Extract the [X, Y] coordinate from the center of the cell holding the provided text.  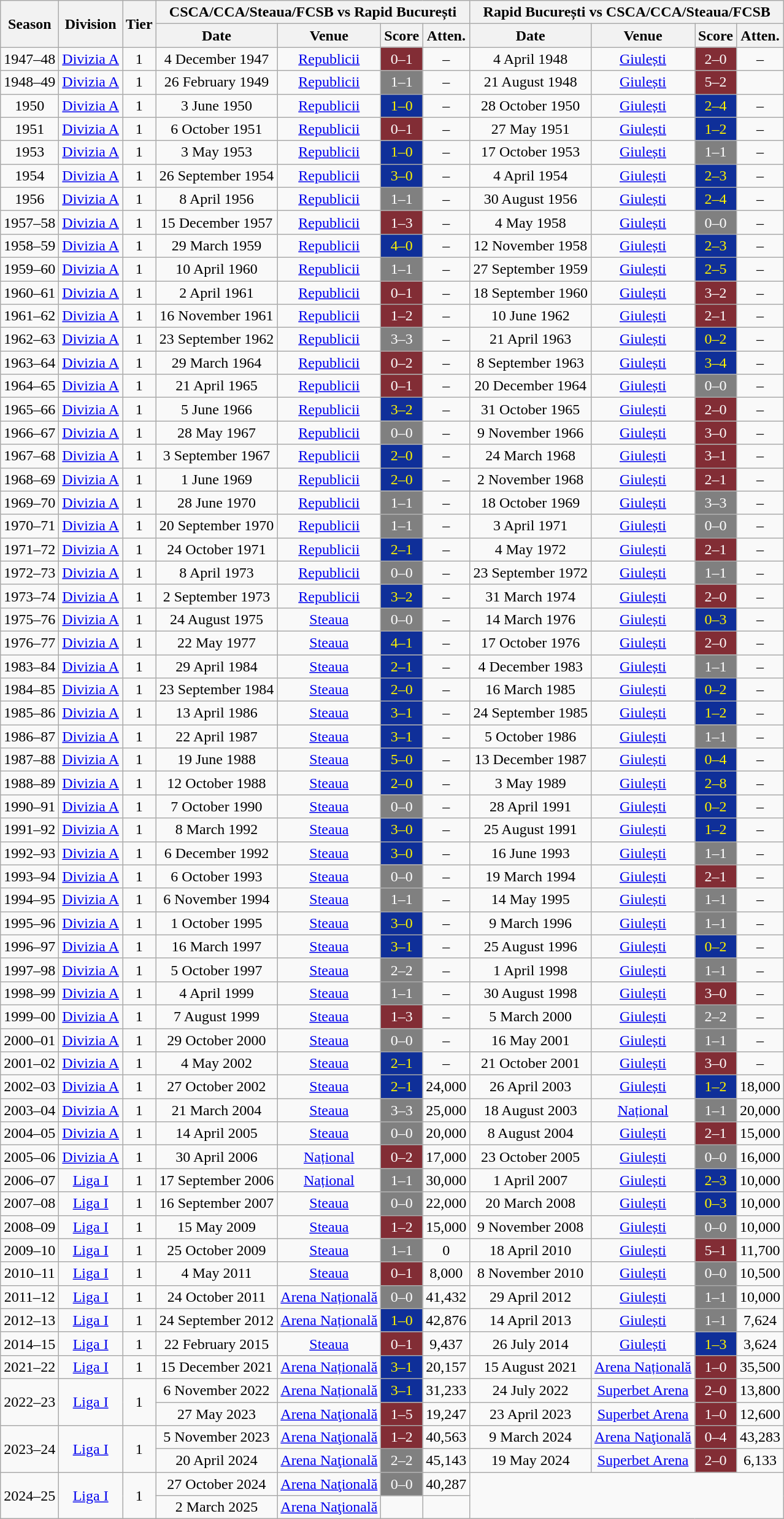
1947–48 [29, 59]
15 August 2021 [531, 1367]
17 October 1976 [531, 643]
8 November 2010 [531, 1274]
12 November 1958 [531, 245]
30 August 1998 [531, 993]
16 June 1993 [531, 853]
1968–69 [29, 479]
2012–13 [29, 1320]
15 December 1957 [217, 222]
1956 [29, 199]
4 April 1999 [217, 993]
16 March 1997 [217, 946]
22 April 1987 [217, 736]
1984–85 [29, 690]
13 April 1986 [217, 713]
7 October 1990 [217, 806]
2011–12 [29, 1297]
20 December 1964 [531, 386]
18 September 1960 [531, 293]
2007–08 [29, 1204]
2024–25 [29, 1496]
1996–97 [29, 946]
16 May 2001 [531, 1040]
16 September 2007 [217, 1204]
19 March 1994 [531, 876]
4 December 1947 [217, 59]
26 February 1949 [217, 82]
1973–74 [29, 596]
2023–24 [29, 1449]
27 September 1959 [531, 269]
4 May 1958 [531, 222]
16,000 [759, 1157]
1962–63 [29, 339]
14 March 1976 [531, 619]
8 March 1992 [217, 830]
42,876 [447, 1320]
19 June 1988 [217, 760]
18 April 2010 [531, 1250]
4 May 2011 [217, 1274]
1948–49 [29, 82]
3 May 1953 [217, 152]
3 May 1989 [531, 783]
12 October 1988 [217, 783]
25,000 [447, 1110]
1966–67 [29, 433]
24 October 2011 [217, 1297]
43,283 [759, 1437]
1951 [29, 129]
2010–11 [29, 1274]
22 February 2015 [217, 1343]
24 August 1975 [217, 619]
2014–15 [29, 1343]
24 September 2012 [217, 1320]
9 March 1996 [531, 923]
5 October 1986 [531, 736]
2 November 1968 [531, 479]
2022–23 [29, 1402]
1988–89 [29, 783]
29 April 2012 [531, 1297]
1960–61 [29, 293]
1972–73 [29, 573]
4 May 1972 [531, 549]
1959–60 [29, 269]
9,437 [447, 1343]
45,143 [447, 1461]
9 November 1966 [531, 433]
27 May 2023 [217, 1413]
17 October 1953 [531, 152]
2006–07 [29, 1180]
27 October 2002 [217, 1087]
2 September 1973 [217, 596]
6 November 2022 [217, 1390]
16 November 1961 [217, 316]
30 August 1956 [531, 199]
19 May 2024 [531, 1461]
8 August 2004 [531, 1134]
2001–02 [29, 1064]
CSCA/CCA/Steaua/FCSB vs Rapid București [313, 12]
14 April 2005 [217, 1134]
7 August 1999 [217, 1016]
31 March 1974 [531, 596]
1 April 1998 [531, 970]
2 March 2025 [217, 1507]
1969–70 [29, 503]
1975–76 [29, 619]
Season [29, 24]
14 May 1995 [531, 900]
1–5 [402, 1413]
1970–71 [29, 526]
1950 [29, 106]
31,233 [447, 1390]
5 June 1966 [217, 409]
2009–10 [29, 1250]
2–5 [716, 269]
25 August 1991 [531, 830]
5 March 2000 [531, 1016]
4 December 1983 [531, 666]
28 October 1950 [531, 106]
3 June 1950 [217, 106]
13 December 1987 [531, 760]
28 April 1991 [531, 806]
1 April 2007 [531, 1180]
22 May 1977 [217, 643]
26 April 2003 [531, 1087]
41,432 [447, 1297]
1998–99 [29, 993]
1963–64 [29, 363]
27 October 2024 [217, 1484]
5 October 1997 [217, 970]
17,000 [447, 1157]
40,287 [447, 1484]
40,563 [447, 1437]
3 September 1967 [217, 456]
20 September 1970 [217, 526]
0 [447, 1250]
23 September 1984 [217, 690]
18,000 [759, 1087]
4 April 1948 [531, 59]
9 March 2024 [531, 1437]
26 July 2014 [531, 1343]
21 March 2004 [217, 1110]
21 August 1948 [531, 82]
1997–98 [29, 970]
24 September 1985 [531, 713]
1 October 1995 [217, 923]
15 May 2009 [217, 1227]
30,000 [447, 1180]
Division [91, 24]
8 April 1956 [217, 199]
4 April 1954 [531, 176]
18 August 2003 [531, 1110]
19,247 [447, 1413]
1987–88 [29, 760]
6 October 1993 [217, 876]
20,157 [447, 1367]
2008–09 [29, 1227]
21 April 1963 [531, 339]
1991–92 [29, 830]
5–1 [716, 1250]
1983–84 [29, 666]
10 June 1962 [531, 316]
6 December 1992 [217, 853]
26 September 1954 [217, 176]
Rapid București vs CSCA/CCA/Steaua/FCSB [627, 12]
15 December 2021 [217, 1367]
1 June 1969 [217, 479]
27 May 1951 [531, 129]
23 September 1962 [217, 339]
1985–86 [29, 713]
17 September 2006 [217, 1180]
1971–72 [29, 549]
2003–04 [29, 1110]
30 April 2006 [217, 1157]
29 March 1964 [217, 363]
1999–00 [29, 1016]
10 April 1960 [217, 269]
1957–58 [29, 222]
Tier [140, 24]
20 April 2024 [217, 1461]
1961–62 [29, 316]
5–0 [402, 760]
1994–95 [29, 900]
2002–03 [29, 1087]
23 October 2005 [531, 1157]
2021–22 [29, 1367]
12,600 [759, 1413]
24 March 1968 [531, 456]
4–0 [402, 245]
8,000 [447, 1274]
14 April 2013 [531, 1320]
4 May 2002 [217, 1064]
3 April 1971 [531, 526]
2 April 1961 [217, 293]
24 October 1971 [217, 549]
29 October 2000 [217, 1040]
21 October 2001 [531, 1064]
5 November 2023 [217, 1437]
1993–94 [29, 876]
6 October 1951 [217, 129]
1964–65 [29, 386]
11,700 [759, 1250]
10,500 [759, 1274]
31 October 1965 [531, 409]
23 April 2023 [531, 1413]
24,000 [447, 1087]
1976–77 [29, 643]
1965–66 [29, 409]
5–2 [716, 82]
7,624 [759, 1320]
21 April 1965 [217, 386]
35,500 [759, 1367]
3,624 [759, 1343]
28 May 1967 [217, 433]
1958–59 [29, 245]
29 April 1984 [217, 666]
1995–96 [29, 923]
1967–68 [29, 456]
24 July 2022 [531, 1390]
25 October 2009 [217, 1250]
23 September 1972 [531, 573]
1953 [29, 152]
4–1 [402, 643]
25 August 1996 [531, 946]
2–8 [716, 783]
2005–06 [29, 1157]
20 March 2008 [531, 1204]
2004–05 [29, 1134]
22,000 [447, 1204]
8 September 1963 [531, 363]
9 November 2008 [531, 1227]
6,133 [759, 1461]
8 April 1973 [217, 573]
13,800 [759, 1390]
1990–91 [29, 806]
16 March 1985 [531, 690]
28 June 1970 [217, 503]
6 November 1994 [217, 900]
2000–01 [29, 1040]
3–4 [716, 363]
1992–93 [29, 853]
29 March 1959 [217, 245]
1986–87 [29, 736]
18 October 1969 [531, 503]
1954 [29, 176]
